Determine the [X, Y] coordinate at the center of the cell enclosing the given text.  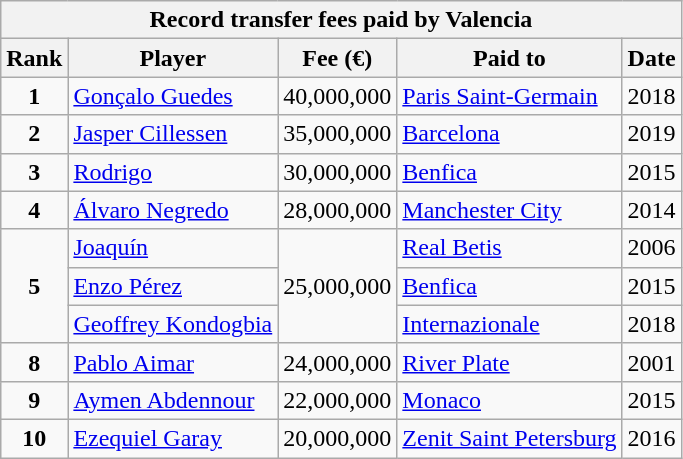
25,000,000 [338, 286]
2006 [652, 248]
22,000,000 [338, 400]
Gonçalo Guedes [173, 96]
3 [34, 172]
10 [34, 438]
Jasper Cillessen [173, 134]
24,000,000 [338, 362]
Player [173, 58]
Barcelona [510, 134]
River Plate [510, 362]
Manchester City [510, 210]
28,000,000 [338, 210]
2014 [652, 210]
5 [34, 286]
Date [652, 58]
Zenit Saint Petersburg [510, 438]
Paris Saint-Germain [510, 96]
Álvaro Negredo [173, 210]
2016 [652, 438]
Joaquín [173, 248]
40,000,000 [338, 96]
1 [34, 96]
20,000,000 [338, 438]
Paid to [510, 58]
30,000,000 [338, 172]
Rodrigo [173, 172]
Monaco [510, 400]
Internazionale [510, 324]
Pablo Aimar [173, 362]
9 [34, 400]
4 [34, 210]
Ezequiel Garay [173, 438]
Record transfer fees paid by Valencia [341, 20]
8 [34, 362]
2 [34, 134]
Aymen Abdennour [173, 400]
2001 [652, 362]
Real Betis [510, 248]
Enzo Pérez [173, 286]
Rank [34, 58]
Fee (€) [338, 58]
35,000,000 [338, 134]
2019 [652, 134]
Geoffrey Kondogbia [173, 324]
